Pinpoint the cell where the given text exists, returning its (X, Y) midpoint coordinate. 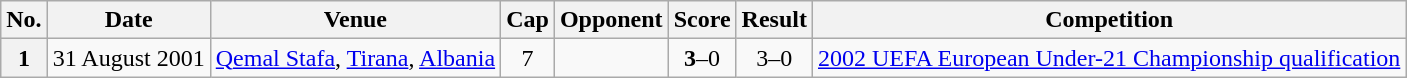
31 August 2001 (128, 58)
7 (528, 58)
Result (774, 20)
1 (24, 58)
2002 UEFA European Under-21 Championship qualification (1108, 58)
Venue (355, 20)
Date (128, 20)
Cap (528, 20)
Qemal Stafa, Tirana, Albania (355, 58)
Competition (1108, 20)
No. (24, 20)
Score (702, 20)
Opponent (611, 20)
